Pinpoint the cell where the given text exists, returning its (x, y) midpoint coordinate. 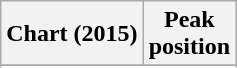
Peakposition (189, 34)
Chart (2015) (72, 34)
